Find where the given text appears and provide that cell's center as [X, Y] coordinate. 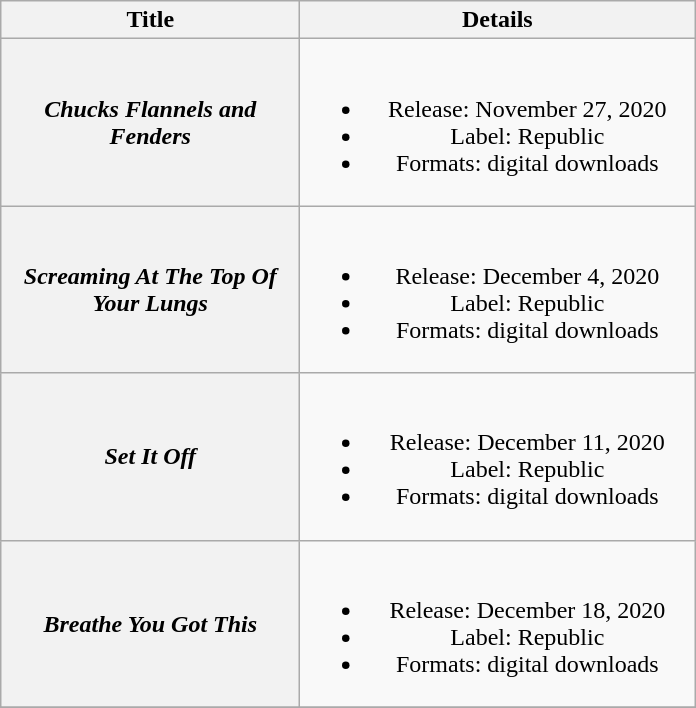
Release: December 4, 2020Label: RepublicFormats: digital downloads [498, 290]
Set It Off [150, 456]
Release: November 27, 2020Label: RepublicFormats: digital downloads [498, 122]
Release: December 11, 2020Label: RepublicFormats: digital downloads [498, 456]
Details [498, 20]
Release: December 18, 2020Label: RepublicFormats: digital downloads [498, 624]
Screaming At The Top Of Your Lungs [150, 290]
Title [150, 20]
Chucks Flannels and Fenders [150, 122]
Breathe You Got This [150, 624]
